Capture the cell that displays the provided text and extract its [X, Y] central coordinate. 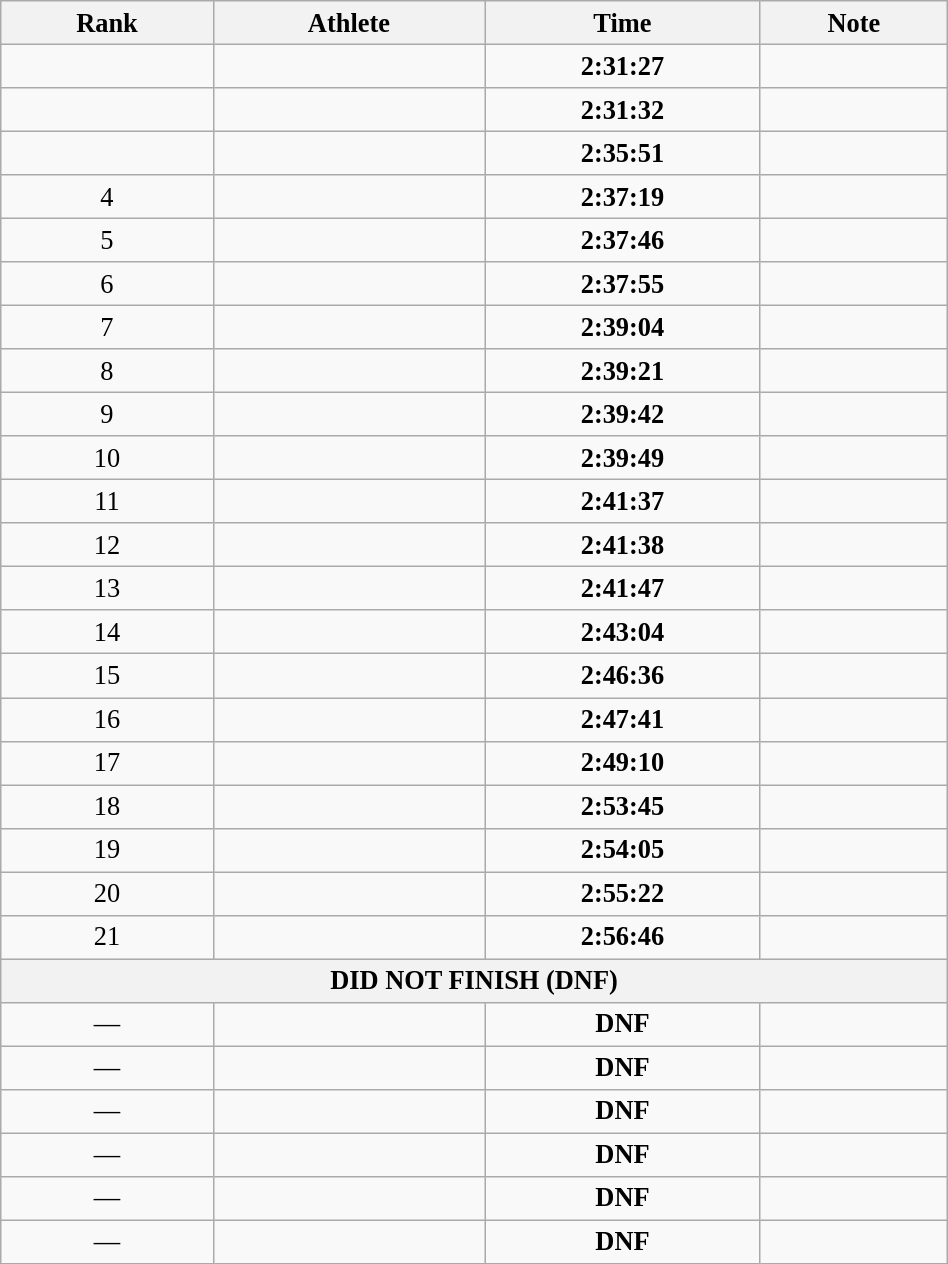
13 [107, 588]
6 [107, 284]
2:37:46 [623, 240]
12 [107, 545]
5 [107, 240]
20 [107, 893]
Time [623, 22]
2:43:04 [623, 632]
Rank [107, 22]
2:39:49 [623, 458]
11 [107, 501]
2:37:19 [623, 197]
2:55:22 [623, 893]
9 [107, 414]
18 [107, 806]
2:47:41 [623, 719]
2:49:10 [623, 763]
21 [107, 937]
4 [107, 197]
2:41:38 [623, 545]
2:41:47 [623, 588]
2:39:21 [623, 371]
8 [107, 371]
15 [107, 676]
16 [107, 719]
2:39:04 [623, 327]
17 [107, 763]
2:31:27 [623, 66]
2:54:05 [623, 850]
2:41:37 [623, 501]
2:35:51 [623, 153]
7 [107, 327]
2:46:36 [623, 676]
2:31:32 [623, 109]
10 [107, 458]
19 [107, 850]
14 [107, 632]
2:37:55 [623, 284]
2:39:42 [623, 414]
Note [854, 22]
Athlete [348, 22]
2:53:45 [623, 806]
DID NOT FINISH (DNF) [474, 980]
2:56:46 [623, 937]
